Determine the [X, Y] coordinate at the center of the cell enclosing the given text.  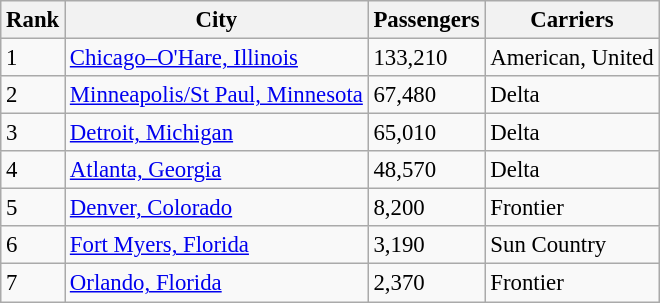
Detroit, Michigan [217, 133]
Sun Country [572, 245]
Atlanta, Georgia [217, 170]
8,200 [426, 208]
133,210 [426, 58]
City [217, 20]
2,370 [426, 283]
4 [33, 170]
67,480 [426, 95]
Fort Myers, Florida [217, 245]
5 [33, 208]
48,570 [426, 170]
7 [33, 283]
Orlando, Florida [217, 283]
1 [33, 58]
Passengers [426, 20]
Chicago–O'Hare, Illinois [217, 58]
Minneapolis/St Paul, Minnesota [217, 95]
3,190 [426, 245]
American, United [572, 58]
6 [33, 245]
2 [33, 95]
Carriers [572, 20]
Denver, Colorado [217, 208]
65,010 [426, 133]
3 [33, 133]
Rank [33, 20]
